Pinpoint the cell where the given text exists, returning its [x, y] midpoint coordinate. 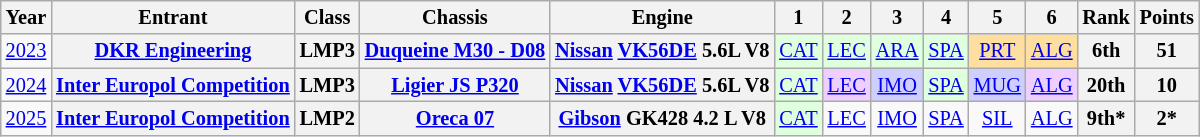
20th [1106, 85]
Year [26, 17]
6 [1052, 17]
3 [898, 17]
2024 [26, 85]
51 [1167, 51]
2023 [26, 51]
Class [328, 17]
5 [998, 17]
PRT [998, 51]
9th* [1106, 118]
LMP2 [328, 118]
Points [1167, 17]
2 [847, 17]
ARA [898, 51]
MUG [998, 85]
DKR Engineering [172, 51]
Gibson GK428 4.2 L V8 [662, 118]
10 [1167, 85]
Entrant [172, 17]
2* [1167, 118]
Ligier JS P320 [455, 85]
Rank [1106, 17]
Engine [662, 17]
Oreca 07 [455, 118]
SIL [998, 118]
2025 [26, 118]
6th [1106, 51]
4 [946, 17]
Chassis [455, 17]
Duqueine M30 - D08 [455, 51]
1 [798, 17]
